Capture the cell that displays the provided text and extract its [X, Y] central coordinate. 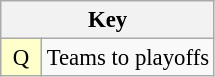
Key [108, 20]
Q [22, 58]
Teams to playoffs [128, 58]
